Return the [X, Y] coordinate for the center point of the cell that contains the specified text.  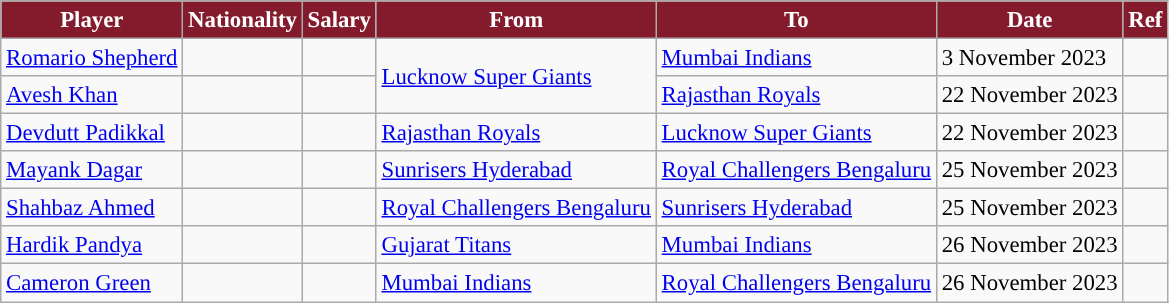
Devdutt Padikkal [92, 133]
3 November 2023 [1029, 58]
Salary [339, 20]
Nationality [242, 20]
Cameron Green [92, 283]
Mayank Dagar [92, 170]
Romario Shepherd [92, 58]
Gujarat Titans [516, 245]
Hardik Pandya [92, 245]
Avesh Khan [92, 95]
Ref [1146, 20]
To [796, 20]
Date [1029, 20]
Shahbaz Ahmed [92, 208]
From [516, 20]
Player [92, 20]
